Detect which cell encompasses the target text, then output its [x, y] center coordinate. 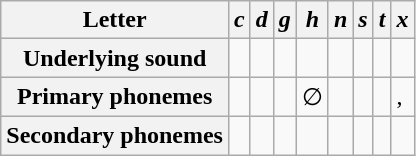
c [239, 20]
Letter [115, 20]
h [312, 20]
n [340, 20]
t [382, 20]
∅ [312, 97]
Underlying sound [115, 58]
d [262, 20]
Primary phonemes [115, 97]
x [402, 20]
g [284, 20]
Secondary phonemes [115, 135]
s [363, 20]
, [402, 97]
